Detect which cell encompasses the target text, then output its [x, y] center coordinate. 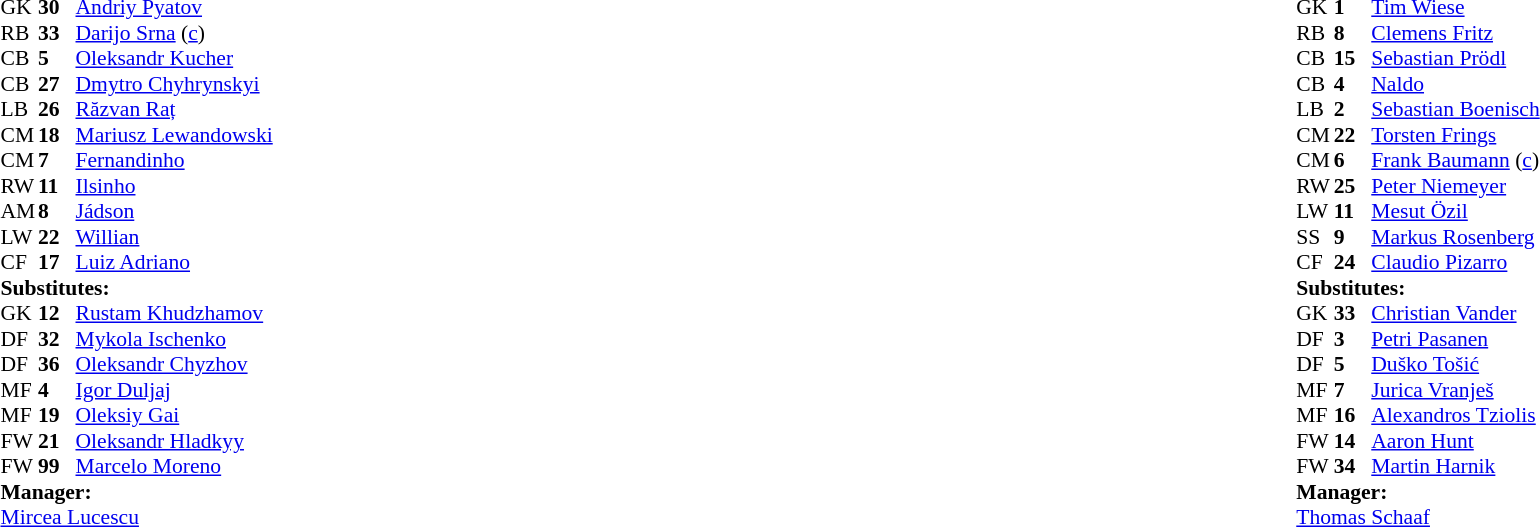
6 [1353, 161]
Frank Baumann (c) [1455, 161]
Sebastian Boenisch [1455, 109]
AM [19, 211]
Fernandinho [174, 161]
18 [57, 135]
Răzvan Raț [174, 109]
Martin Harnik [1455, 467]
Aaron Hunt [1455, 441]
16 [1353, 415]
Marcelo Moreno [174, 467]
Alexandros Tziolis [1455, 415]
34 [1353, 467]
17 [57, 263]
27 [57, 84]
Jurica Vranješ [1455, 390]
SS [1315, 237]
Rustam Khudzhamov [174, 313]
26 [57, 109]
Darijo Srna (c) [174, 33]
19 [57, 415]
Luiz Adriano [174, 263]
Oleksiy Gai [174, 415]
Petri Pasanen [1455, 339]
Igor Duljaj [174, 390]
2 [1353, 109]
Markus Rosenberg [1455, 237]
24 [1353, 263]
Mykola Ischenko [174, 339]
Claudio Pizarro [1455, 263]
Sebastian Prödl [1455, 59]
12 [57, 313]
Clemens Fritz [1455, 33]
25 [1353, 186]
Torsten Frings [1455, 135]
14 [1353, 441]
Christian Vander [1455, 313]
Willian [174, 237]
Peter Niemeyer [1455, 186]
Jádson [174, 211]
Ilsinho [174, 186]
Oleksandr Chyzhov [174, 365]
3 [1353, 339]
Duško Tošić [1455, 365]
Mariusz Lewandowski [174, 135]
15 [1353, 59]
Oleksandr Kucher [174, 59]
99 [57, 467]
36 [57, 365]
Dmytro Chyhrynskyi [174, 84]
Mesut Özil [1455, 211]
Naldo [1455, 84]
Oleksandr Hladkyy [174, 441]
32 [57, 339]
9 [1353, 237]
21 [57, 441]
